Find where the given text appears and provide that cell's center as (X, Y) coordinate. 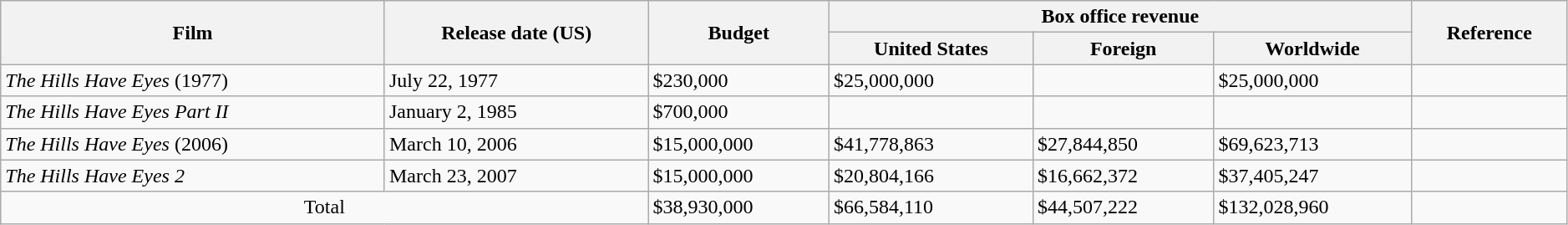
The Hills Have Eyes (2006) (193, 144)
Reference (1489, 33)
The Hills Have Eyes 2 (193, 176)
Total (324, 207)
Box office revenue (1119, 17)
$700,000 (738, 112)
$41,778,863 (931, 144)
January 2, 1985 (516, 112)
Worldwide (1312, 49)
$69,623,713 (1312, 144)
Budget (738, 33)
Film (193, 33)
March 10, 2006 (516, 144)
$38,930,000 (738, 207)
The Hills Have Eyes Part II (193, 112)
$66,584,110 (931, 207)
$37,405,247 (1312, 176)
$132,028,960 (1312, 207)
$27,844,850 (1123, 144)
March 23, 2007 (516, 176)
Release date (US) (516, 33)
July 22, 1977 (516, 80)
Foreign (1123, 49)
$16,662,372 (1123, 176)
United States (931, 49)
$44,507,222 (1123, 207)
The Hills Have Eyes (1977) (193, 80)
$20,804,166 (931, 176)
$230,000 (738, 80)
